Capture the cell that displays the provided text and extract its (x, y) central coordinate. 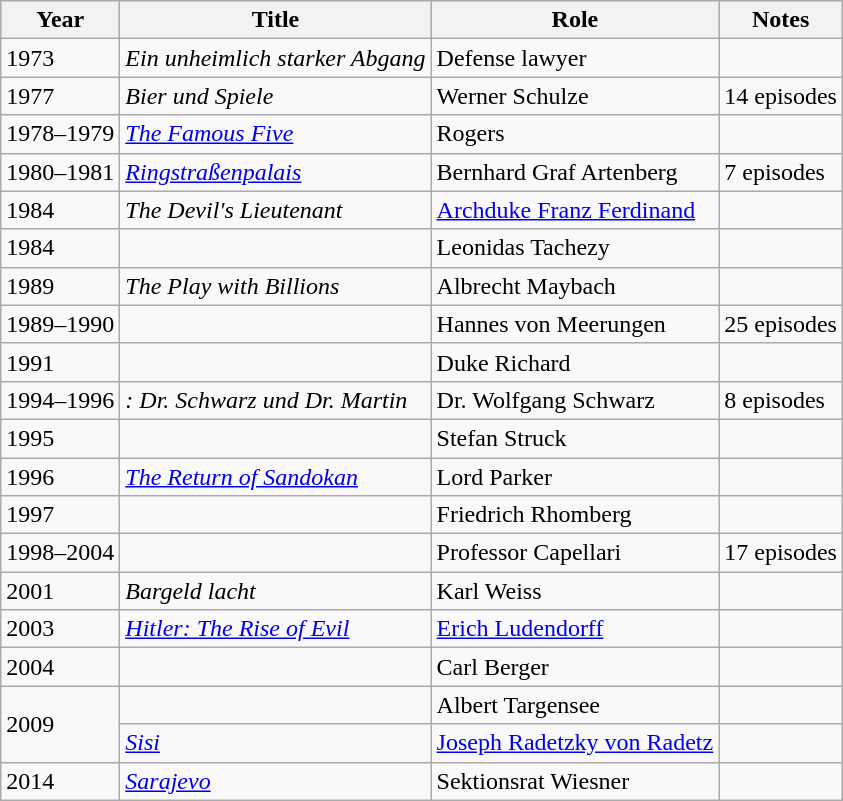
Hitler: The Rise of Evil (276, 629)
Bargeld lacht (276, 591)
2009 (60, 724)
Archduke Franz Ferdinand (575, 210)
1996 (60, 477)
Year (60, 20)
Bier und Spiele (276, 96)
2004 (60, 667)
Karl Weiss (575, 591)
1995 (60, 438)
The Devil's Lieutenant (276, 210)
1998–2004 (60, 553)
14 episodes (781, 96)
Carl Berger (575, 667)
1980–1981 (60, 172)
7 episodes (781, 172)
Sarajevo (276, 781)
1977 (60, 96)
Stefan Struck (575, 438)
Role (575, 20)
1973 (60, 58)
The Return of Sandokan (276, 477)
Professor Capellari (575, 553)
Hannes von Meerungen (575, 324)
Joseph Radetzky von Radetz (575, 743)
Defense lawyer (575, 58)
Notes (781, 20)
2001 (60, 591)
Sisi (276, 743)
Ringstraßenpalais (276, 172)
2014 (60, 781)
17 episodes (781, 553)
1997 (60, 515)
2003 (60, 629)
1989–1990 (60, 324)
Dr. Wolfgang Schwarz (575, 400)
25 episodes (781, 324)
Duke Richard (575, 362)
Friedrich Rhomberg (575, 515)
Ein unheimlich starker Abgang (276, 58)
Albert Targensee (575, 705)
8 episodes (781, 400)
1991 (60, 362)
1978–1979 (60, 134)
Rogers (575, 134)
Albrecht Maybach (575, 286)
Werner Schulze (575, 96)
The Play with Billions (276, 286)
Leonidas Tachezy (575, 248)
Title (276, 20)
Bernhard Graf Artenberg (575, 172)
1989 (60, 286)
Sektionsrat Wiesner (575, 781)
The Famous Five (276, 134)
: Dr. Schwarz und Dr. Martin (276, 400)
Erich Ludendorff (575, 629)
Lord Parker (575, 477)
1994–1996 (60, 400)
